Determine the [x, y] coordinate at the center of the cell enclosing the given text.  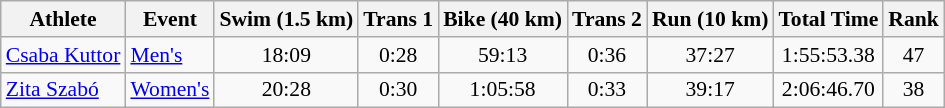
0:33 [607, 90]
0:30 [398, 90]
2:06:46.70 [828, 90]
Event [170, 19]
18:09 [286, 55]
0:36 [607, 55]
Run (10 km) [710, 19]
Rank [914, 19]
39:17 [710, 90]
1:05:58 [502, 90]
37:27 [710, 55]
Women's [170, 90]
Swim (1.5 km) [286, 19]
20:28 [286, 90]
38 [914, 90]
Men's [170, 55]
Total Time [828, 19]
0:28 [398, 55]
1:55:53.38 [828, 55]
Trans 2 [607, 19]
59:13 [502, 55]
Csaba Kuttor [64, 55]
Trans 1 [398, 19]
Athlete [64, 19]
Zita Szabó [64, 90]
47 [914, 55]
Bike (40 km) [502, 19]
